Identify which cell holds the provided text, then report its [X, Y] central coordinate. 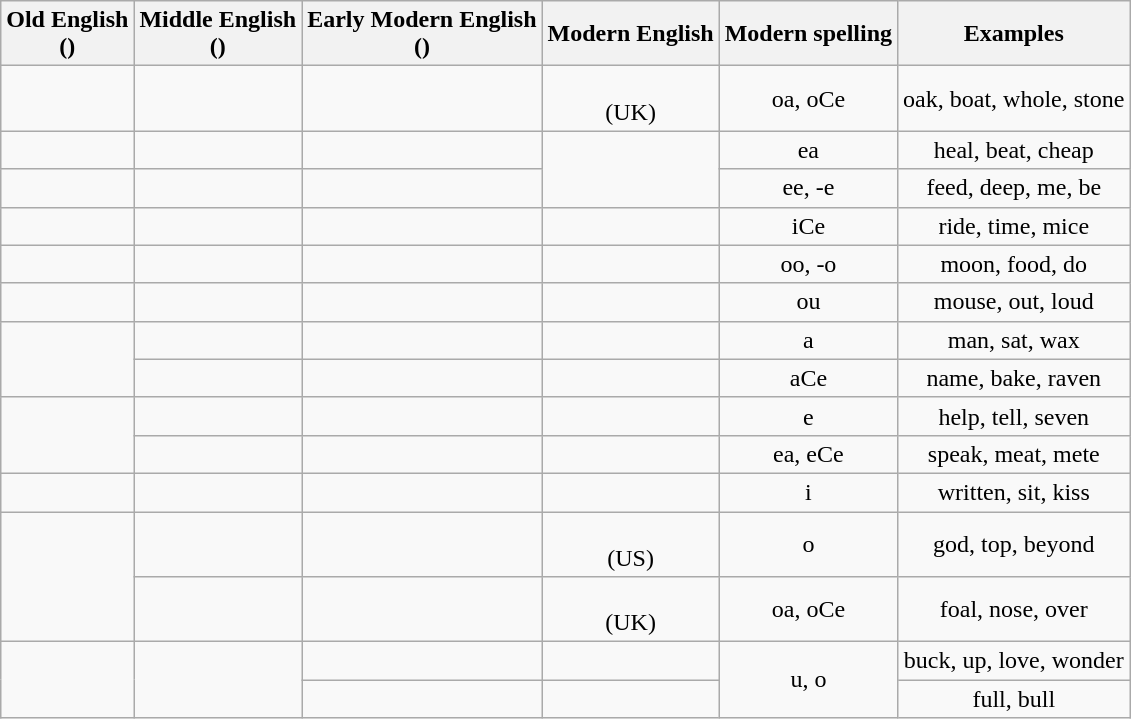
ee, -e [808, 188]
ea, eCe [808, 454]
Modern spelling [808, 34]
(US) [630, 544]
full, bull [1014, 699]
ea [808, 150]
Modern English [630, 34]
foal, nose, over [1014, 610]
o [808, 544]
man, sat, wax [1014, 340]
Early Modern English() [422, 34]
feed, deep, me, be [1014, 188]
u, o [808, 680]
Old English() [68, 34]
name, bake, raven [1014, 378]
speak, meat, mete [1014, 454]
mouse, out, loud [1014, 302]
ride, time, mice [1014, 226]
god, top, beyond [1014, 544]
Examples [1014, 34]
iCe [808, 226]
e [808, 416]
aCe [808, 378]
oak, boat, whole, stone [1014, 98]
written, sit, kiss [1014, 492]
ou [808, 302]
heal, beat, cheap [1014, 150]
buck, up, love, wonder [1014, 661]
Middle English() [218, 34]
moon, food, do [1014, 264]
i [808, 492]
help, tell, seven [1014, 416]
oo, -o [808, 264]
a [808, 340]
